Output the (x, y) coordinate of the center of the cell containing the given text.  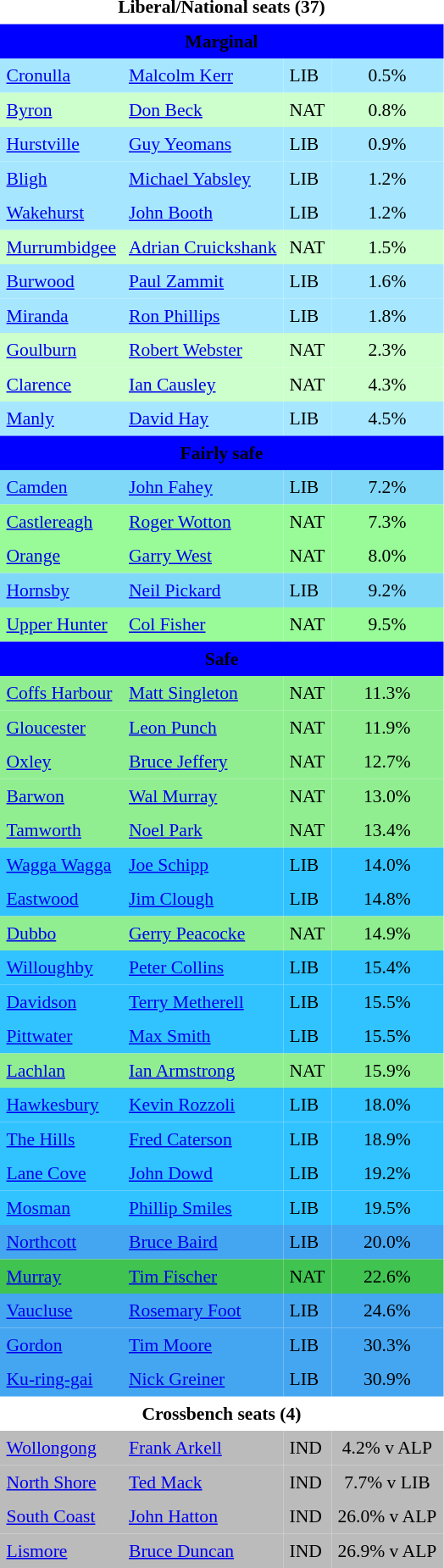
Gloucester (61, 727)
Robert Webster (202, 350)
Wal Murray (202, 795)
7.7% v LIB (387, 1482)
Max Smith (202, 1036)
Bligh (61, 178)
Nick Greiner (202, 1379)
Matt Singleton (202, 693)
Murray (61, 1276)
22.6% (387, 1276)
Roger Wotton (202, 521)
Coffs Harbour (61, 693)
Manly (61, 418)
20.0% (387, 1242)
Lismore (61, 1550)
0.9% (387, 144)
Bruce Jeffery (202, 762)
1.8% (387, 315)
Michael Yabsley (202, 178)
Hurstville (61, 144)
Ron Phillips (202, 315)
Fred Caterson (202, 1139)
Peter Collins (202, 967)
1.5% (387, 247)
9.2% (387, 590)
Northcott (61, 1242)
13.4% (387, 830)
30.3% (387, 1344)
Wakehurst (61, 213)
13.0% (387, 795)
14.8% (387, 899)
11.3% (387, 693)
14.0% (387, 864)
Dubbo (61, 933)
Paul Zammit (202, 281)
Don Beck (202, 109)
18.0% (387, 1105)
Orange (61, 556)
4.3% (387, 384)
Willoughby (61, 967)
9.5% (387, 624)
Tamworth (61, 830)
Fairly safe (222, 452)
Oxley (61, 762)
Ian Causley (202, 384)
8.0% (387, 556)
Murrumbidgee (61, 247)
Tim Fischer (202, 1276)
15.4% (387, 967)
Crossbench seats (4) (222, 1413)
Ian Armstrong (202, 1070)
7.3% (387, 521)
Joe Schipp (202, 864)
Wagga Wagga (61, 864)
12.7% (387, 762)
24.6% (387, 1310)
Jim Clough (202, 899)
15.9% (387, 1070)
Goulburn (61, 350)
The Hills (61, 1139)
Vaucluse (61, 1310)
11.9% (387, 727)
Gordon (61, 1344)
Barwon (61, 795)
John Fahey (202, 487)
Guy Yeomans (202, 144)
Eastwood (61, 899)
Castlereagh (61, 521)
0.5% (387, 75)
Byron (61, 109)
Frank Arkell (202, 1448)
14.9% (387, 933)
Upper Hunter (61, 624)
Camden (61, 487)
Malcolm Kerr (202, 75)
John Hatton (202, 1516)
Safe (222, 658)
0.8% (387, 109)
South Coast (61, 1516)
Bruce Duncan (202, 1550)
Bruce Baird (202, 1242)
4.5% (387, 418)
Adrian Cruickshank (202, 247)
Pittwater (61, 1036)
Marginal (222, 41)
7.2% (387, 487)
26.9% v ALP (387, 1550)
30.9% (387, 1379)
John Booth (202, 213)
Miranda (61, 315)
26.0% v ALP (387, 1516)
Hornsby (61, 590)
David Hay (202, 418)
Neil Pickard (202, 590)
John Dowd (202, 1173)
Ted Mack (202, 1482)
Wollongong (61, 1448)
Phillip Smiles (202, 1207)
Lachlan (61, 1070)
Lane Cove (61, 1173)
4.2% v ALP (387, 1448)
Gerry Peacocke (202, 933)
Burwood (61, 281)
Tim Moore (202, 1344)
2.3% (387, 350)
Kevin Rozzoli (202, 1105)
Cronulla (61, 75)
North Shore (61, 1482)
Terry Metherell (202, 1001)
Davidson (61, 1001)
Leon Punch (202, 727)
Noel Park (202, 830)
Garry West (202, 556)
Hawkesbury (61, 1105)
Mosman (61, 1207)
19.5% (387, 1207)
19.2% (387, 1173)
Rosemary Foot (202, 1310)
18.9% (387, 1139)
Clarence (61, 384)
Ku-ring-gai (61, 1379)
1.6% (387, 281)
Col Fisher (202, 624)
